For the text-containing cell, return its midpoint in (x, y) coordinate format. 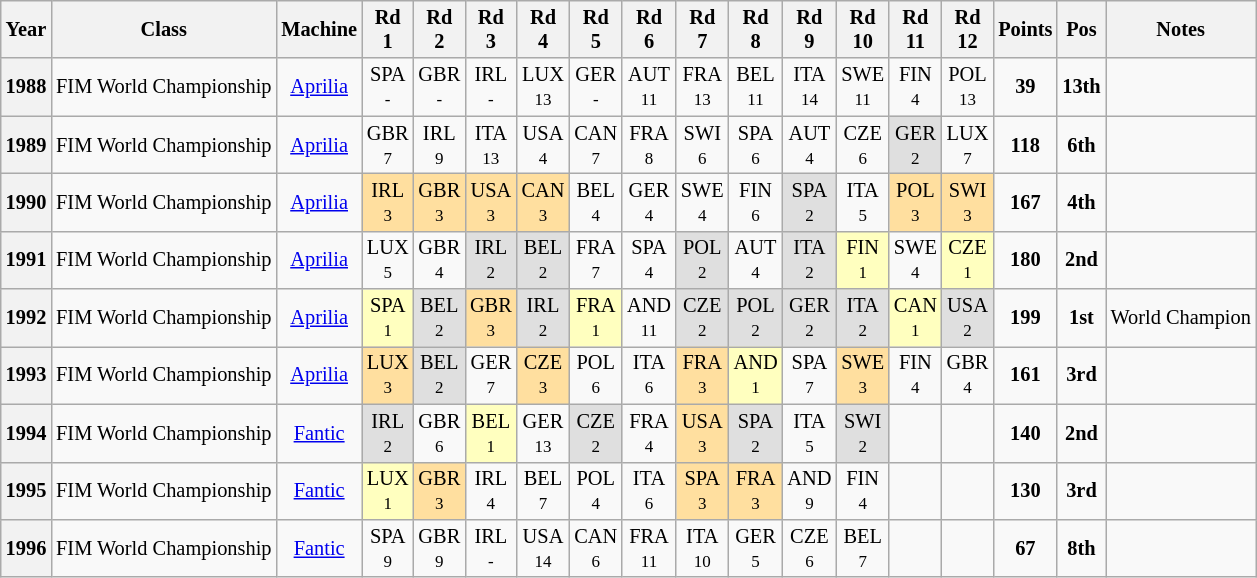
FIN1 (862, 260)
161 (1025, 375)
POL3 (916, 202)
CAN6 (596, 548)
AUT11 (649, 87)
Notes (1181, 29)
FIN6 (756, 202)
CAN3 (544, 202)
ITA10 (702, 548)
FRA13 (702, 87)
IRL9 (439, 145)
SPA1 (388, 318)
1988 (26, 87)
POL4 (596, 491)
Pos (1081, 29)
39 (1025, 87)
FRA11 (649, 548)
CAN1 (916, 318)
6th (1081, 145)
1993 (26, 375)
USA14 (544, 548)
SPA3 (702, 491)
Year (26, 29)
4th (1081, 202)
1994 (26, 433)
FRA7 (596, 260)
FRA4 (649, 433)
180 (1025, 260)
1996 (26, 548)
SPA7 (809, 375)
Rd6 (649, 29)
LUX1 (388, 491)
1991 (26, 260)
World Champion (1181, 318)
SWI6 (702, 145)
POL6 (596, 375)
GBR7 (388, 145)
Rd4 (544, 29)
Rd7 (702, 29)
USA2 (968, 318)
GBR- (439, 87)
1989 (26, 145)
Rd12 (968, 29)
FRA1 (596, 318)
POL13 (968, 87)
SWE3 (862, 375)
SPA6 (756, 145)
GBR9 (439, 548)
AND11 (649, 318)
199 (1025, 318)
IRL4 (491, 491)
SWI3 (968, 202)
SPA9 (388, 548)
SPA4 (649, 260)
Rd11 (916, 29)
1990 (26, 202)
AND9 (809, 491)
AND1 (756, 375)
IRL3 (388, 202)
Rd1 (388, 29)
Rd5 (596, 29)
SWI2 (862, 433)
Rd9 (809, 29)
BEL11 (756, 87)
118 (1025, 145)
USA4 (544, 145)
GBR6 (439, 433)
LUX7 (968, 145)
LUX3 (388, 375)
SPA- (388, 87)
Rd3 (491, 29)
13th (1081, 87)
GER- (596, 87)
140 (1025, 433)
Machine (319, 29)
130 (1025, 491)
GER5 (756, 548)
1995 (26, 491)
FRA8 (649, 145)
Class (164, 29)
GER13 (544, 433)
67 (1025, 548)
1st (1081, 318)
GER4 (649, 202)
Rd8 (756, 29)
SWE11 (862, 87)
ITA13 (491, 145)
LUX13 (544, 87)
BEL4 (596, 202)
Points (1025, 29)
ITA14 (809, 87)
LUX5 (388, 260)
8th (1081, 548)
GER7 (491, 375)
CAN7 (596, 145)
1992 (26, 318)
CZE3 (544, 375)
BEL1 (491, 433)
Rd2 (439, 29)
CZE1 (968, 260)
Rd10 (862, 29)
167 (1025, 202)
